Scan for the cell matching the given text and deliver its (x, y) coordinate at center. 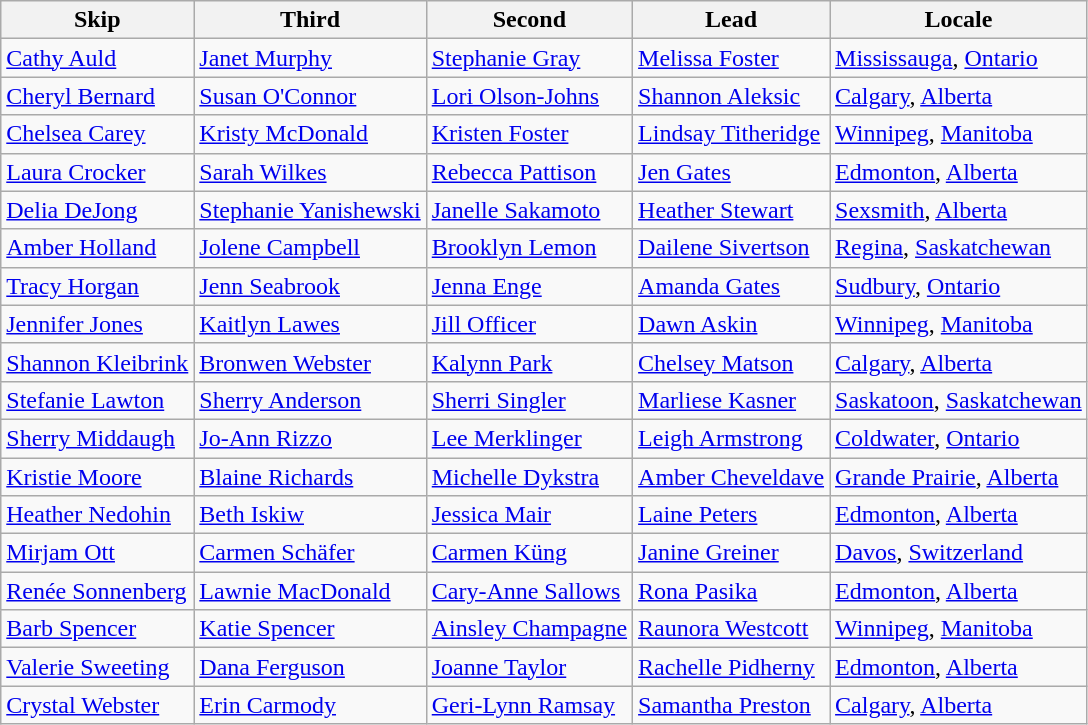
Blaine Richards (310, 477)
Bronwen Webster (310, 362)
Erin Carmody (310, 705)
Mirjam Ott (98, 553)
Janet Murphy (310, 58)
Heather Stewart (732, 210)
Melissa Foster (732, 58)
Jessica Mair (529, 515)
Cary-Anne Sallows (529, 591)
Sarah Wilkes (310, 172)
Davos, Switzerland (959, 553)
Carmen Küng (529, 553)
Sherry Anderson (310, 400)
Delia DeJong (98, 210)
Dana Ferguson (310, 667)
Barb Spencer (98, 629)
Michelle Dykstra (529, 477)
Jennifer Jones (98, 324)
Jill Officer (529, 324)
Jo-Ann Rizzo (310, 438)
Second (529, 20)
Rachelle Pidherny (732, 667)
Kristen Foster (529, 134)
Lead (732, 20)
Ainsley Champagne (529, 629)
Saskatoon, Saskatchewan (959, 400)
Sexsmith, Alberta (959, 210)
Stefanie Lawton (98, 400)
Katie Spencer (310, 629)
Chelsea Carey (98, 134)
Kalynn Park (529, 362)
Jolene Campbell (310, 248)
Kristie Moore (98, 477)
Laura Crocker (98, 172)
Geri-Lynn Ramsay (529, 705)
Laine Peters (732, 515)
Stephanie Yanishewski (310, 210)
Coldwater, Ontario (959, 438)
Mississauga, Ontario (959, 58)
Lawnie MacDonald (310, 591)
Shannon Aleksic (732, 96)
Kaitlyn Lawes (310, 324)
Renée Sonnenberg (98, 591)
Cathy Auld (98, 58)
Grande Prairie, Alberta (959, 477)
Shannon Kleibrink (98, 362)
Janelle Sakamoto (529, 210)
Cheryl Bernard (98, 96)
Lee Merklinger (529, 438)
Heather Nedohin (98, 515)
Rona Pasika (732, 591)
Lori Olson-Johns (529, 96)
Tracy Horgan (98, 286)
Rebecca Pattison (529, 172)
Lindsay Titheridge (732, 134)
Third (310, 20)
Jenna Enge (529, 286)
Locale (959, 20)
Leigh Armstrong (732, 438)
Sherri Singler (529, 400)
Chelsey Matson (732, 362)
Kristy McDonald (310, 134)
Amanda Gates (732, 286)
Skip (98, 20)
Amber Holland (98, 248)
Jen Gates (732, 172)
Dailene Sivertson (732, 248)
Susan O'Connor (310, 96)
Crystal Webster (98, 705)
Carmen Schäfer (310, 553)
Brooklyn Lemon (529, 248)
Jenn Seabrook (310, 286)
Sherry Middaugh (98, 438)
Beth Iskiw (310, 515)
Valerie Sweeting (98, 667)
Samantha Preston (732, 705)
Janine Greiner (732, 553)
Dawn Askin (732, 324)
Sudbury, Ontario (959, 286)
Raunora Westcott (732, 629)
Marliese Kasner (732, 400)
Stephanie Gray (529, 58)
Amber Cheveldave (732, 477)
Regina, Saskatchewan (959, 248)
Joanne Taylor (529, 667)
